Locate the cell with the specified text and output its [X, Y] center coordinate. 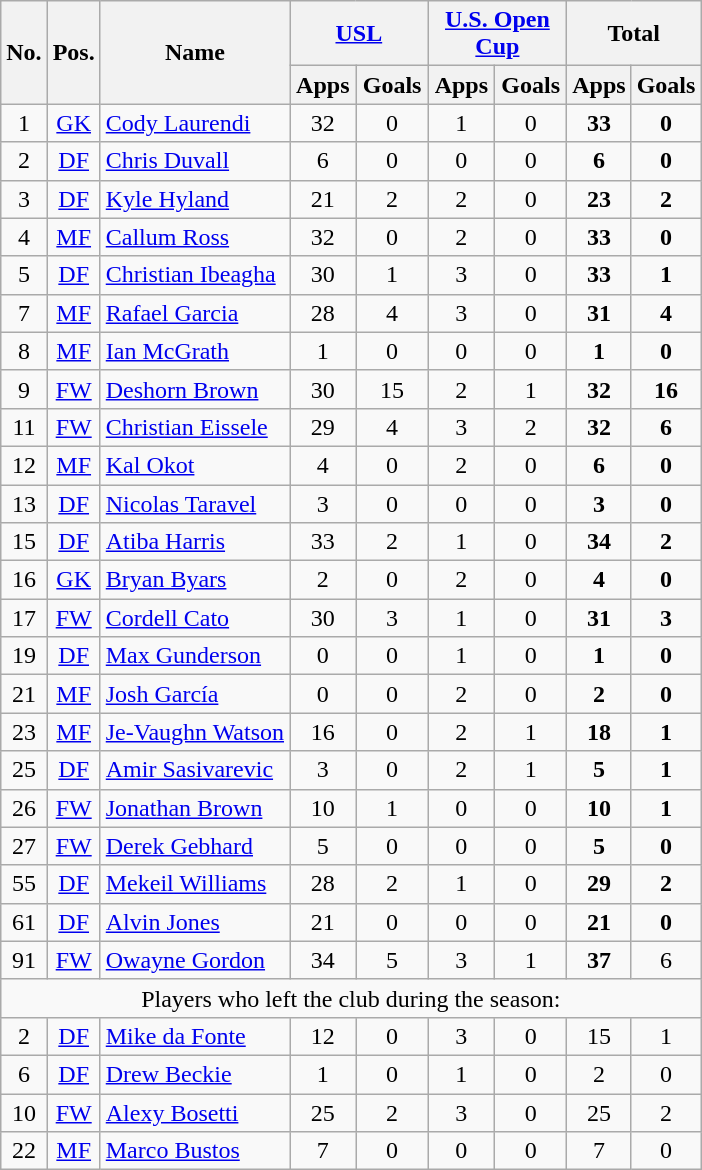
Atiba Harris [194, 542]
8 [24, 351]
Christian Ibeagha [194, 275]
27 [24, 846]
U.S. Open Cup [498, 34]
Chris Duvall [194, 161]
18 [599, 732]
Pos. [74, 52]
Max Gunderson [194, 656]
Alexy Bosetti [194, 1113]
37 [599, 960]
Je-Vaughn Watson [194, 732]
Deshorn Brown [194, 389]
Owayne Gordon [194, 960]
Alvin Jones [194, 922]
Cody Laurendi [194, 123]
Cordell Cato [194, 618]
Total [634, 34]
26 [24, 808]
Derek Gebhard [194, 846]
9 [24, 389]
61 [24, 922]
Name [194, 52]
91 [24, 960]
Kyle Hyland [194, 199]
Christian Eissele [194, 427]
Mekeil Williams [194, 884]
Bryan Byars [194, 580]
USL [360, 34]
22 [24, 1151]
Josh García [194, 694]
Nicolas Taravel [194, 503]
Drew Beckie [194, 1074]
No. [24, 52]
Ian McGrath [194, 351]
Marco Bustos [194, 1151]
Mike da Fonte [194, 1036]
Jonathan Brown [194, 808]
17 [24, 618]
11 [24, 427]
13 [24, 503]
19 [24, 656]
Amir Sasivarevic [194, 770]
Rafael Garcia [194, 313]
Callum Ross [194, 237]
Kal Okot [194, 465]
55 [24, 884]
Players who left the club during the season: [351, 998]
